For the text-containing cell, return its midpoint in (X, Y) coordinate format. 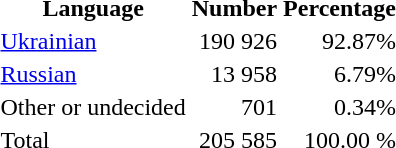
701 (234, 107)
190 926 (234, 41)
13 958 (234, 74)
